From the cell containing the given text, extract its center point as [X, Y] coordinate. 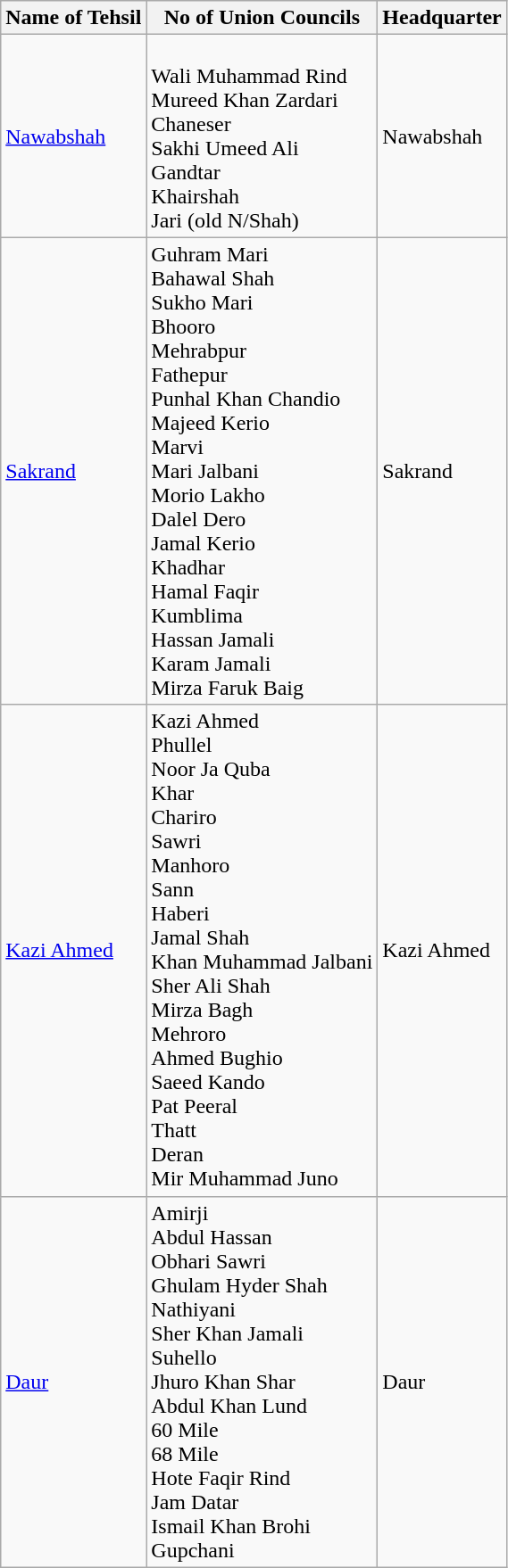
Headquarter [442, 18]
Name of Tehsil [73, 18]
Wali Muhammad RindMureed Khan ZardariChaneserSakhi Umeed AliGandtarKhairshahJari (old N/Shah) [262, 136]
No of Union Councils [262, 18]
